Find where the given text appears and provide that cell's center as (x, y) coordinate. 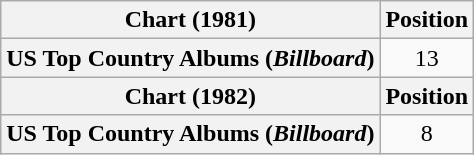
13 (427, 58)
Chart (1981) (190, 20)
8 (427, 134)
Chart (1982) (190, 96)
